Find where the given text appears and provide that cell's center as (x, y) coordinate. 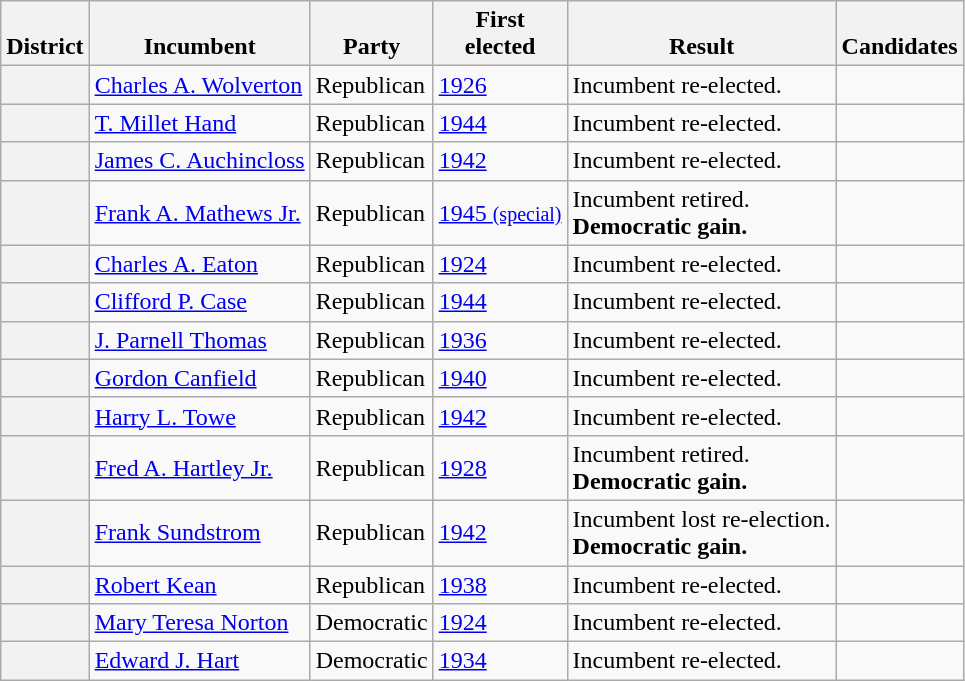
Gordon Canfield (200, 378)
1926 (500, 85)
Incumbent (200, 34)
Result (702, 34)
Incumbent lost re-election.Democratic gain. (702, 532)
James C. Auchincloss (200, 161)
Mary Teresa Norton (200, 623)
Frank A. Mathews Jr. (200, 212)
Fred A. Hartley Jr. (200, 468)
Candidates (900, 34)
1934 (500, 661)
Harry L. Towe (200, 416)
Frank Sundstrom (200, 532)
J. Parnell Thomas (200, 340)
Robert Kean (200, 585)
District (45, 34)
Party (372, 34)
1945 (special) (500, 212)
1938 (500, 585)
Charles A. Wolverton (200, 85)
Charles A. Eaton (200, 264)
1936 (500, 340)
Clifford P. Case (200, 302)
T. Millet Hand (200, 123)
1940 (500, 378)
Firstelected (500, 34)
Edward J. Hart (200, 661)
1928 (500, 468)
